Detect which cell encompasses the target text, then output its [x, y] center coordinate. 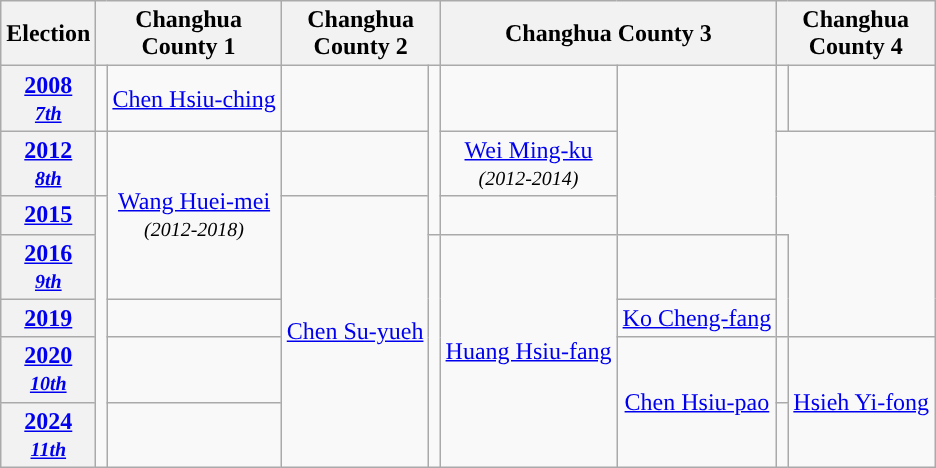
20169th [48, 266]
Chen Hsiu-pao [697, 402]
202010th [48, 370]
Election [48, 34]
Changhua County 3 [608, 34]
Ko Cheng-fang [697, 318]
20087th [48, 98]
Huang Hsiu-fang [528, 350]
20128th [48, 164]
2015 [48, 215]
Chen Su-yueh [355, 332]
2019 [48, 318]
Wei Ming-ku(2012-2014) [528, 164]
Chen Hsiu-ching [194, 98]
Changhua County 4 [856, 34]
Wang Huei-mei(2012-2018) [194, 215]
Changhua County 1 [188, 34]
Hsieh Yi-fong [862, 402]
Changhua County 2 [360, 34]
202411th [48, 434]
